Search for the cell housing the specified text and yield its (x, y) center coordinate. 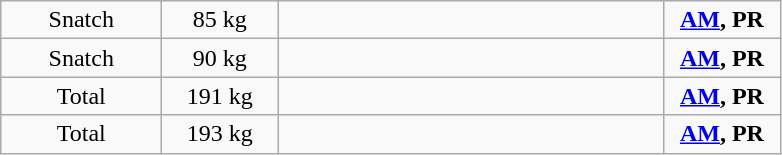
193 kg (220, 134)
85 kg (220, 20)
90 kg (220, 58)
191 kg (220, 96)
